Extract the (x, y) coordinate from the center of the cell holding the provided text.  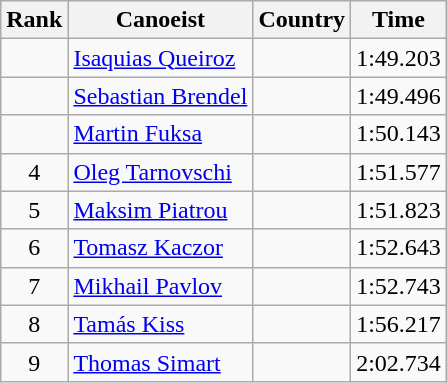
Martin Fuksa (160, 134)
Isaquias Queiroz (160, 58)
1:51.577 (399, 172)
4 (34, 172)
Sebastian Brendel (160, 96)
Tomasz Kaczor (160, 248)
Oleg Tarnovschi (160, 172)
6 (34, 248)
7 (34, 286)
Mikhail Pavlov (160, 286)
1:49.496 (399, 96)
Time (399, 20)
1:52.643 (399, 248)
1:52.743 (399, 286)
Rank (34, 20)
9 (34, 362)
8 (34, 324)
Thomas Simart (160, 362)
1:51.823 (399, 210)
1:50.143 (399, 134)
2:02.734 (399, 362)
Tamás Kiss (160, 324)
Canoeist (160, 20)
1:56.217 (399, 324)
5 (34, 210)
1:49.203 (399, 58)
Maksim Piatrou (160, 210)
Country (302, 20)
